Return [X, Y] of the center of cell containing provided text 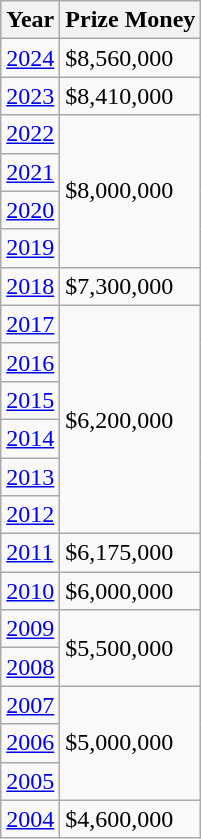
2019 [30, 248]
$7,300,000 [130, 286]
$5,000,000 [130, 743]
$4,600,000 [130, 819]
$8,000,000 [130, 191]
$8,410,000 [130, 96]
2007 [30, 705]
2012 [30, 515]
2004 [30, 819]
2005 [30, 781]
$8,560,000 [130, 58]
2010 [30, 591]
2024 [30, 58]
2017 [30, 324]
Year [30, 20]
$6,000,000 [130, 591]
2021 [30, 172]
2011 [30, 553]
$6,200,000 [130, 419]
2009 [30, 629]
$6,175,000 [130, 553]
2013 [30, 477]
2016 [30, 362]
2015 [30, 400]
2008 [30, 667]
2006 [30, 743]
2023 [30, 96]
2022 [30, 134]
2018 [30, 286]
Prize Money [130, 20]
$5,500,000 [130, 648]
2014 [30, 438]
2020 [30, 210]
